Provide the (x, y) coordinate of the cell's center where the given text is located.  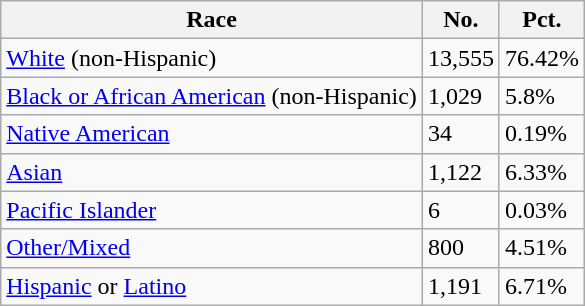
1,122 (460, 172)
Hispanic or Latino (212, 286)
White (non-Hispanic) (212, 58)
Other/Mixed (212, 248)
Asian (212, 172)
Race (212, 20)
Pacific Islander (212, 210)
6.71% (542, 286)
6 (460, 210)
34 (460, 134)
0.19% (542, 134)
0.03% (542, 210)
1,029 (460, 96)
13,555 (460, 58)
76.42% (542, 58)
800 (460, 248)
No. (460, 20)
Pct. (542, 20)
1,191 (460, 286)
Black or African American (non-Hispanic) (212, 96)
6.33% (542, 172)
4.51% (542, 248)
5.8% (542, 96)
Native American (212, 134)
